Identify which cell holds the provided text, then report its (X, Y) central coordinate. 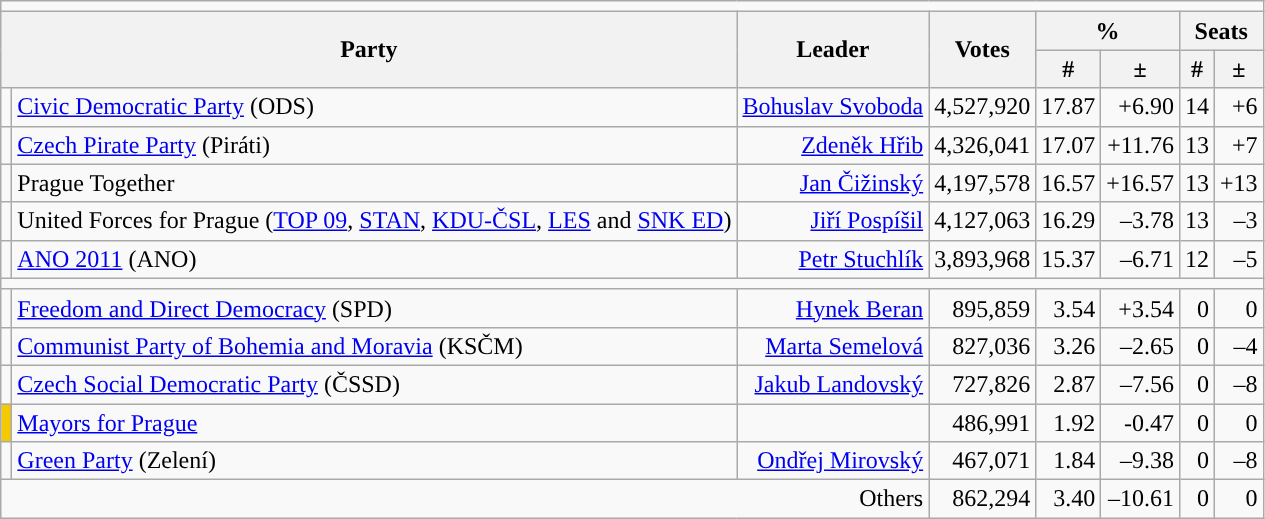
% (1108, 31)
+11.76 (1140, 145)
–4 (1238, 346)
1.92 (1068, 423)
486,991 (982, 423)
Seats (1221, 31)
Mayors for Prague (374, 423)
Leader (833, 50)
15.37 (1068, 259)
467,071 (982, 461)
Hynek Beran (833, 308)
Jan Čižinský (833, 183)
Prague Together (374, 183)
Others (465, 499)
16.57 (1068, 183)
3.40 (1068, 499)
Czech Pirate Party (Piráti) (374, 145)
–3.78 (1140, 221)
–2.65 (1140, 346)
Green Party (Zelení) (374, 461)
Czech Social Democratic Party (ČSSD) (374, 384)
3.26 (1068, 346)
Bohuslav Svoboda (833, 107)
Freedom and Direct Democracy (SPD) (374, 308)
+7 (1238, 145)
4,527,920 (982, 107)
Ondřej Mirovský (833, 461)
Civic Democratic Party (ODS) (374, 107)
–7.56 (1140, 384)
–3 (1238, 221)
–10.61 (1140, 499)
United Forces for Prague (TOP 09, STAN, KDU-ČSL, LES and SNK ED) (374, 221)
+13 (1238, 183)
-0.47 (1140, 423)
Party (369, 50)
2.87 (1068, 384)
+6.90 (1140, 107)
4,197,578 (982, 183)
17.07 (1068, 145)
16.29 (1068, 221)
Communist Party of Bohemia and Moravia (KSČM) (374, 346)
3.54 (1068, 308)
ANO 2011 (ANO) (374, 259)
14 (1196, 107)
Zdeněk Hřib (833, 145)
–5 (1238, 259)
Marta Semelová (833, 346)
827,036 (982, 346)
+3.54 (1140, 308)
Jiří Pospíšil (833, 221)
–6.71 (1140, 259)
862,294 (982, 499)
Votes (982, 50)
–9.38 (1140, 461)
17.87 (1068, 107)
4,127,063 (982, 221)
+6 (1238, 107)
4,326,041 (982, 145)
12 (1196, 259)
Petr Stuchlík (833, 259)
1.84 (1068, 461)
Jakub Landovský (833, 384)
727,826 (982, 384)
3,893,968 (982, 259)
895,859 (982, 308)
+16.57 (1140, 183)
